Return [X, Y] of the center of cell containing provided text 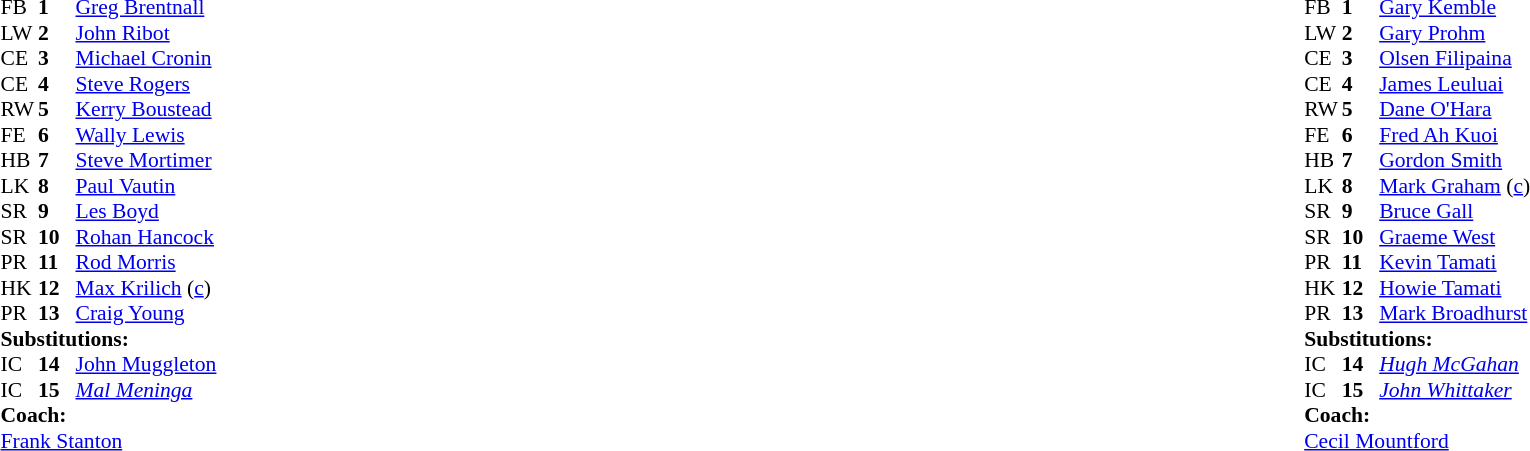
Rod Morris [146, 263]
Mark Broadhurst [1454, 313]
Hugh McGahan [1454, 365]
Dane O'Hara [1454, 109]
Mal Meninga [146, 390]
Gary Prohm [1454, 33]
Max Krilich (c) [146, 288]
Gordon Smith [1454, 161]
Les Boyd [146, 211]
John Muggleton [146, 365]
Steve Mortimer [146, 161]
Olsen Filipaina [1454, 59]
John Whittaker [1454, 390]
Fred Ah Kuoi [1454, 135]
Graeme West [1454, 237]
Wally Lewis [146, 135]
Mark Graham (c) [1454, 186]
James Leuluai [1454, 84]
Paul Vautin [146, 186]
Kevin Tamati [1454, 263]
John Ribot [146, 33]
Steve Rogers [146, 84]
Kerry Boustead [146, 109]
Rohan Hancock [146, 237]
Howie Tamati [1454, 288]
Bruce Gall [1454, 211]
Craig Young [146, 313]
Michael Cronin [146, 59]
